Output the [X, Y] coordinate of the center of the cell containing the given text.  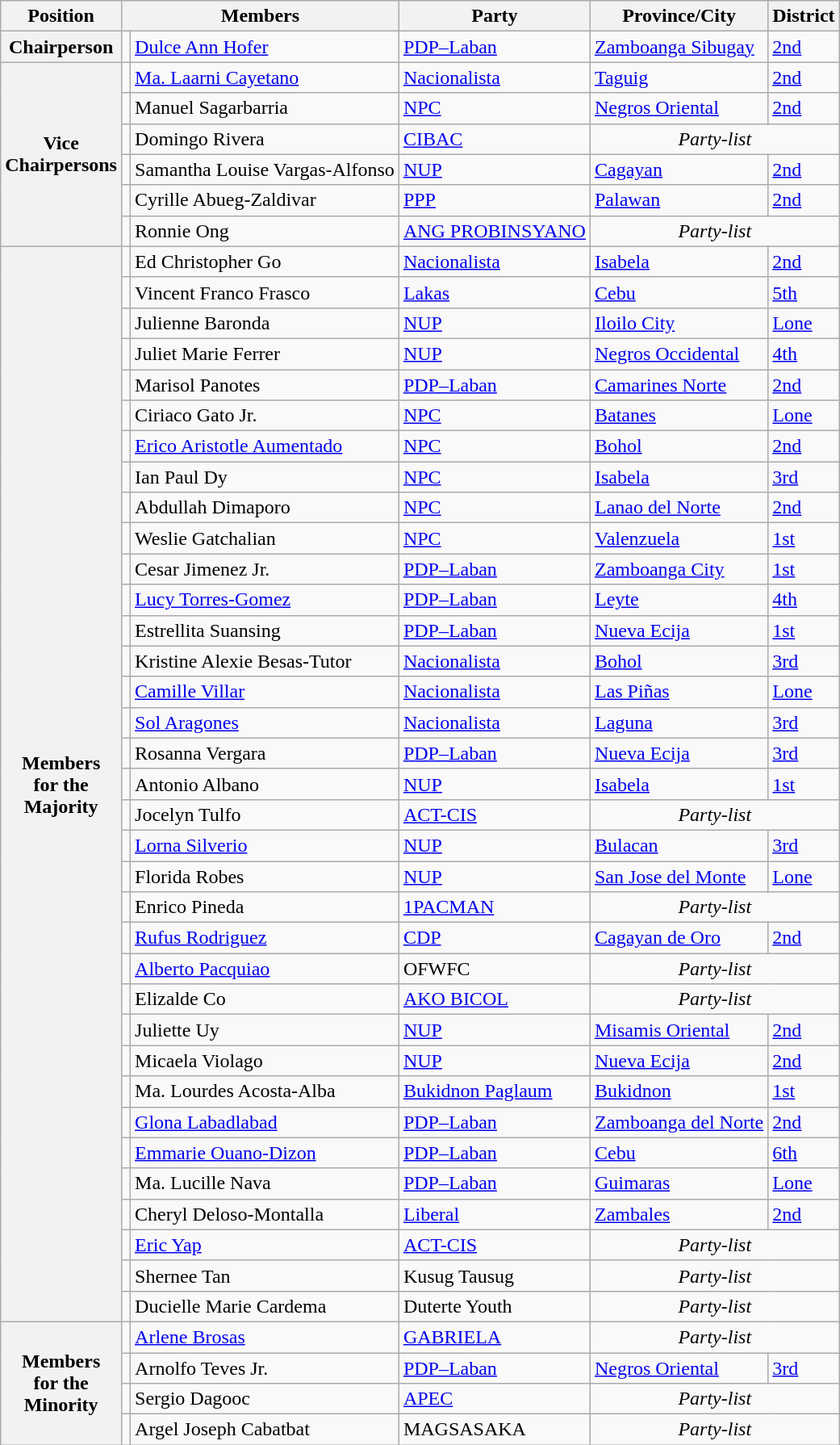
Palawan [679, 200]
Valenzuela [679, 538]
1PACMAN [494, 907]
Ma. Lucille Nava [265, 1183]
Domingo Rivera [265, 139]
Taguig [679, 77]
District [804, 16]
ANG PROBINSYANO [494, 231]
Las Piñas [679, 692]
Abdullah Dimaporo [265, 508]
Leyte [679, 600]
Province/City [679, 16]
Kusug Tausug [494, 1275]
Laguna [679, 722]
Argel Joseph Cabatbat [265, 1430]
Kristine Alexie Besas-Tutor [265, 661]
Party [494, 16]
Ian Paul Dy [265, 477]
Zamboanga del Norte [679, 1122]
Sergio Dagooc [265, 1399]
OFWFC [494, 969]
PPP [494, 200]
Alberto Pacquiao [265, 969]
5th [804, 292]
Membersfor theMinority [61, 1383]
Manuel Sagarbarria [265, 108]
Position [61, 16]
6th [804, 1153]
CDP [494, 938]
Weslie Gatchalian [265, 538]
MAGSASAKA [494, 1430]
Iloilo City [679, 323]
Rufus Rodriguez [265, 938]
Marisol Panotes [265, 385]
Ma. Lourdes Acosta-Alba [265, 1091]
Samantha Louise Vargas-Alfonso [265, 170]
Micaela Violago [265, 1061]
Zamboanga Sibugay [679, 47]
Juliette Uy [265, 1030]
Bulacan [679, 845]
Arnolfo Teves Jr. [265, 1368]
AKO BICOL [494, 999]
Cagayan de Oro [679, 938]
Juliet Marie Ferrer [265, 354]
Cyrille Abueg-Zaldivar [265, 200]
Lakas [494, 292]
Lucy Torres-Gomez [265, 600]
Camarines Norte [679, 385]
Jocelyn Tulfo [265, 815]
Lanao del Norte [679, 508]
APEC [494, 1399]
Negros Occidental [679, 354]
Julienne Baronda [265, 323]
Membersfor theMajority [61, 784]
Lorna Silverio [265, 845]
Ducielle Marie Cardema [265, 1306]
Cheryl Deloso-Montalla [265, 1214]
Estrellita Suansing [265, 630]
Bukidnon Paglaum [494, 1091]
Eric Yap [265, 1245]
Shernee Tan [265, 1275]
Arlene Brosas [265, 1337]
Sol Aragones [265, 722]
Cagayan [679, 170]
Cesar Jimenez Jr. [265, 569]
CIBAC [494, 139]
Vincent Franco Frasco [265, 292]
Guimaras [679, 1183]
Elizalde Co [265, 999]
Camille Villar [265, 692]
Glona Labadlabad [265, 1122]
ViceChairpersons [61, 154]
Bukidnon [679, 1091]
Erico Aristotle Aumentado [265, 446]
Ed Christopher Go [265, 262]
GABRIELA [494, 1337]
Chairperson [61, 47]
Ma. Laarni Cayetano [265, 77]
San Jose del Monte [679, 876]
Emmarie Ouano-Dizon [265, 1153]
Rosanna Vergara [265, 753]
Liberal [494, 1214]
Florida Robes [265, 876]
Members [260, 16]
Misamis Oriental [679, 1030]
Zambales [679, 1214]
Duterte Youth [494, 1306]
Ronnie Ong [265, 231]
Enrico Pineda [265, 907]
Zamboanga City [679, 569]
Batanes [679, 416]
Dulce Ann Hofer [265, 47]
Ciriaco Gato Jr. [265, 416]
Antonio Albano [265, 784]
